Return the [X, Y] coordinate for the center point of the cell that contains the specified text.  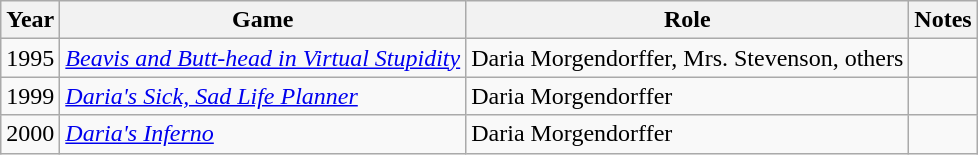
Daria's Inferno [263, 134]
1999 [30, 96]
Daria's Sick, Sad Life Planner [263, 96]
Year [30, 20]
1995 [30, 58]
Notes [943, 20]
Daria Morgendorffer, Mrs. Stevenson, others [688, 58]
2000 [30, 134]
Beavis and Butt-head in Virtual Stupidity [263, 58]
Game [263, 20]
Role [688, 20]
